For the text-containing cell, return its midpoint in (x, y) coordinate format. 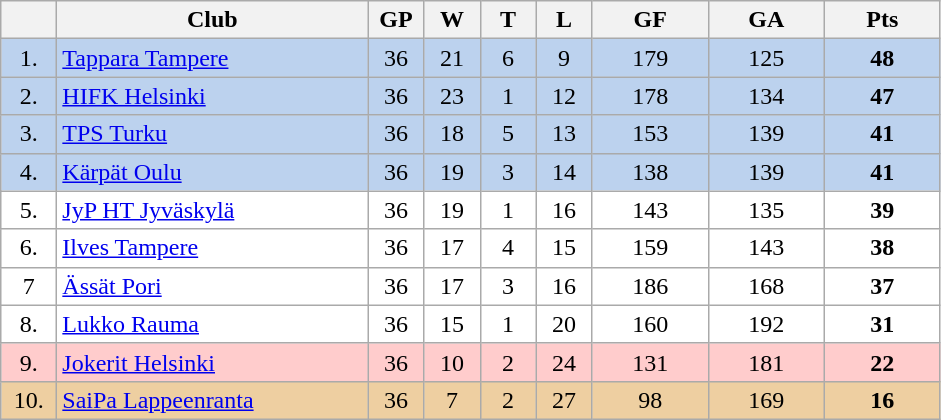
10. (29, 400)
Kärpät Oulu (212, 172)
9. (29, 362)
Tappara Tampere (212, 58)
8. (29, 324)
6. (29, 248)
5 (508, 134)
4. (29, 172)
GP (396, 20)
TPS Turku (212, 134)
21 (452, 58)
39 (882, 210)
13 (564, 134)
HIFK Helsinki (212, 96)
27 (564, 400)
Jokerit Helsinki (212, 362)
48 (882, 58)
W (452, 20)
14 (564, 172)
186 (650, 286)
37 (882, 286)
1. (29, 58)
47 (882, 96)
5. (29, 210)
JyP HT Jyväskylä (212, 210)
125 (766, 58)
GF (650, 20)
153 (650, 134)
6 (508, 58)
Pts (882, 20)
Ilves Tampere (212, 248)
38 (882, 248)
169 (766, 400)
9 (564, 58)
Club (212, 20)
20 (564, 324)
31 (882, 324)
181 (766, 362)
98 (650, 400)
12 (564, 96)
135 (766, 210)
138 (650, 172)
160 (650, 324)
3. (29, 134)
4 (508, 248)
10 (452, 362)
134 (766, 96)
179 (650, 58)
Lukko Rauma (212, 324)
159 (650, 248)
T (508, 20)
Ässät Pori (212, 286)
L (564, 20)
22 (882, 362)
168 (766, 286)
178 (650, 96)
2. (29, 96)
131 (650, 362)
192 (766, 324)
24 (564, 362)
18 (452, 134)
GA (766, 20)
23 (452, 96)
SaiPa Lappeenranta (212, 400)
